Determine the [x, y] coordinate at the center of the cell enclosing the given text.  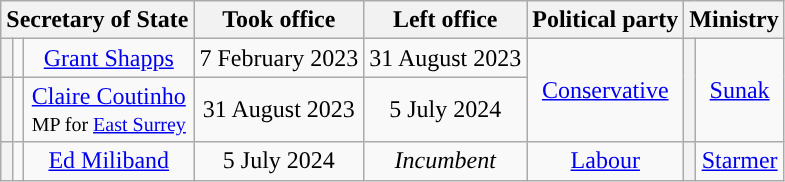
Grant Shapps [109, 58]
Ed Miliband [109, 161]
Starmer [740, 161]
Incumbent [446, 161]
Took office [279, 20]
Labour [606, 161]
Ministry [734, 20]
Political party [606, 20]
Conservative [606, 90]
Left office [446, 20]
Secretary of State [98, 20]
Sunak [740, 90]
7 February 2023 [279, 58]
Claire CoutinhoMP for East Surrey [109, 110]
